From the cell containing the given text, extract its center point as (X, Y) coordinate. 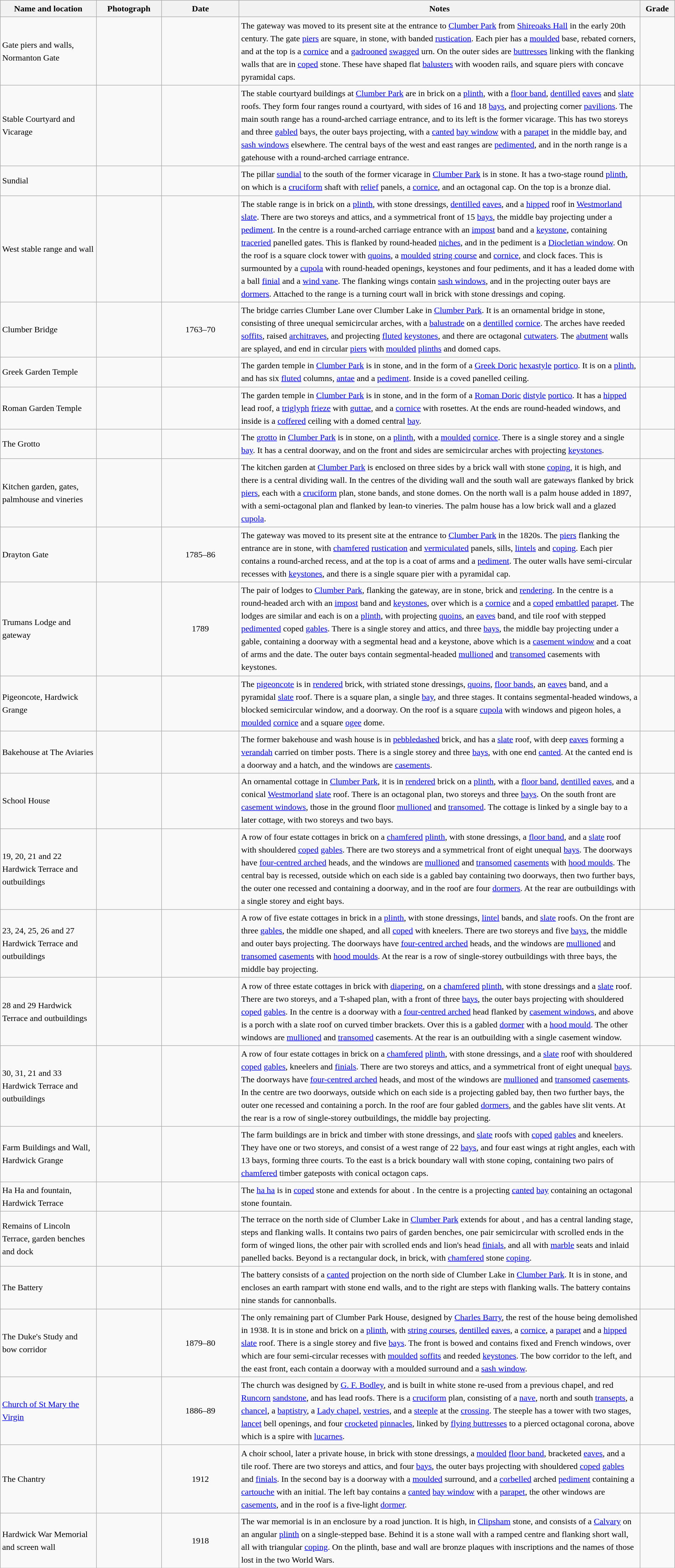
28 and 29 Hardwick Terrace and outbuildings (48, 1011)
19, 20, 21 and 22 Hardwick Terrace and outbuildings (48, 869)
Greek Garden Temple (48, 372)
Name and location (48, 9)
West stable range and wall (48, 249)
23, 24, 25, 26 and 27 Hardwick Terrace and outbuildings (48, 944)
Remains of Lincoln Terrace, garden benches and dock (48, 1239)
Stable Courtyard and Vicarage (48, 125)
Pigeoncote, Hardwick Grange (48, 704)
1918 (200, 1541)
Hardwick War Memorial and screen wall (48, 1541)
Trumans Lodge and gateway (48, 629)
Ha Ha and fountain, Hardwick Terrace (48, 1197)
Kitchen garden, gates, palmhouse and vineries (48, 493)
The ha ha is in coped stone and extends for about . In the centre is a projecting canted bay containing an octagonal stone fountain. (439, 1197)
Grade (657, 9)
30, 31, 21 and 33 Hardwick Terrace and outbuildings (48, 1086)
The Chantry (48, 1479)
Date (200, 9)
Notes (439, 9)
Bakehouse at The Aviaries (48, 752)
Photograph (129, 9)
Drayton Gate (48, 554)
Clumber Bridge (48, 330)
Roman Garden Temple (48, 408)
1763–70 (200, 330)
1879–80 (200, 1343)
The Duke's Study and bow corridor (48, 1343)
1886–89 (200, 1411)
School House (48, 801)
Gate piers and walls, Normanton Gate (48, 51)
1785–86 (200, 554)
Church of St Mary the Virgin (48, 1411)
1912 (200, 1479)
The Battery (48, 1288)
Sundial (48, 181)
1789 (200, 629)
Farm Buildings and Wall,Hardwick Grange (48, 1154)
The Grotto (48, 444)
